Identify which cell holds the provided text, then report its (x, y) central coordinate. 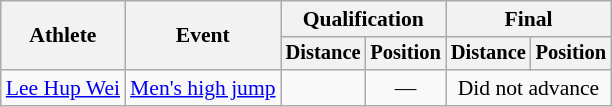
Men's high jump (203, 88)
Qualification (364, 19)
— (405, 88)
Event (203, 36)
Final (528, 19)
Lee Hup Wei (63, 88)
Athlete (63, 36)
Did not advance (528, 88)
